Pinpoint the cell where the given text exists, returning its (X, Y) midpoint coordinate. 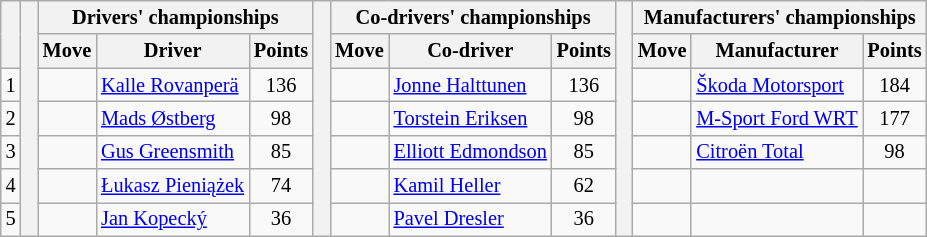
Kamil Heller (470, 186)
Co-drivers' championships (473, 17)
Manufacturer (776, 51)
74 (281, 186)
Drivers' championships (176, 17)
Škoda Motorsport (776, 85)
5 (11, 219)
1 (11, 85)
Elliott Edmondson (470, 152)
Mads Østberg (172, 118)
4 (11, 186)
Co-driver (470, 51)
Kalle Rovanperä (172, 85)
M-Sport Ford WRT (776, 118)
Łukasz Pieniążek (172, 186)
Driver (172, 51)
62 (584, 186)
3 (11, 152)
Pavel Dresler (470, 219)
2 (11, 118)
184 (895, 85)
Jan Kopecký (172, 219)
177 (895, 118)
Citroën Total (776, 152)
Gus Greensmith (172, 152)
Jonne Halttunen (470, 85)
Torstein Eriksen (470, 118)
Manufacturers' championships (780, 17)
